Locate the cell with the specified text and output its [x, y] center coordinate. 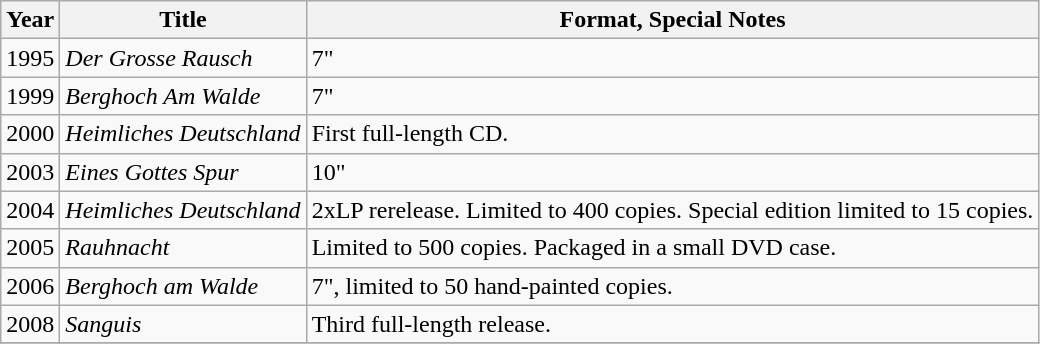
First full-length CD. [672, 134]
Title [183, 20]
2004 [30, 210]
Der Grosse Rausch [183, 58]
2008 [30, 324]
1999 [30, 96]
Year [30, 20]
Rauhnacht [183, 248]
2xLP rerelease. Limited to 400 copies. Special edition limited to 15 copies. [672, 210]
10" [672, 172]
7", limited to 50 hand-painted copies. [672, 286]
Sanguis [183, 324]
Limited to 500 copies. Packaged in a small DVD case. [672, 248]
Eines Gottes Spur [183, 172]
2003 [30, 172]
Berghoch am Walde [183, 286]
1995 [30, 58]
2005 [30, 248]
Format, Special Notes [672, 20]
2000 [30, 134]
2006 [30, 286]
Third full-length release. [672, 324]
Berghoch Am Walde [183, 96]
